Scan for the cell matching the given text and deliver its (x, y) coordinate at center. 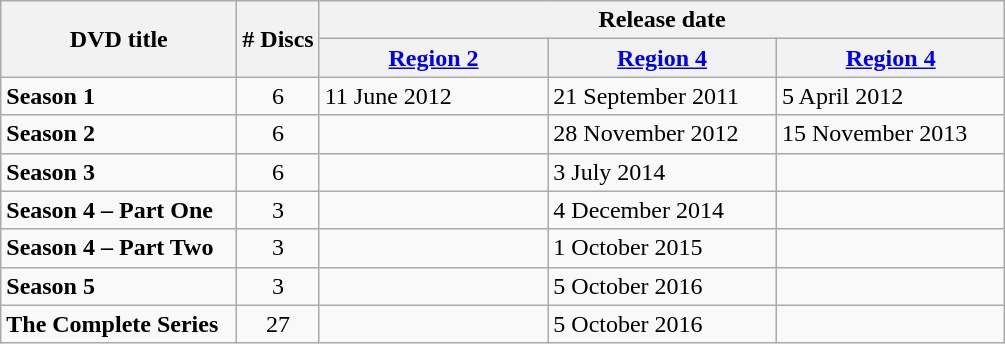
3 July 2014 (662, 172)
4 December 2014 (662, 210)
# Discs (278, 39)
The Complete Series (119, 324)
28 November 2012 (662, 134)
15 November 2013 (890, 134)
5 April 2012 (890, 96)
1 October 2015 (662, 248)
Season 5 (119, 286)
Season 1 (119, 96)
Season 3 (119, 172)
Season 4 – Part One (119, 210)
DVD title (119, 39)
Region 2 (434, 58)
Season 4 – Part Two (119, 248)
21 September 2011 (662, 96)
Season 2 (119, 134)
27 (278, 324)
11 June 2012 (434, 96)
Release date (662, 20)
